Capture the cell that displays the provided text and extract its (X, Y) central coordinate. 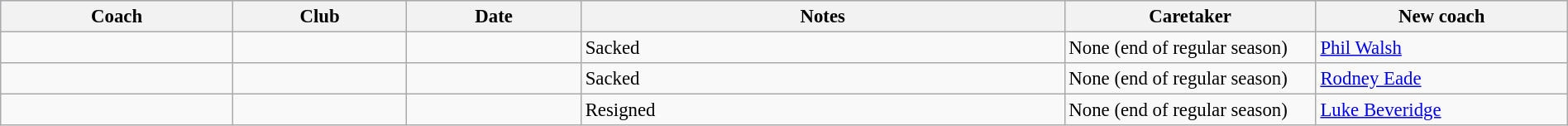
New coach (1441, 17)
Date (494, 17)
Notes (822, 17)
Phil Walsh (1441, 48)
Rodney Eade (1441, 79)
Resigned (822, 110)
Caretaker (1190, 17)
Coach (117, 17)
Club (319, 17)
Luke Beveridge (1441, 110)
